Pinpoint the cell where the given text exists, returning its [X, Y] midpoint coordinate. 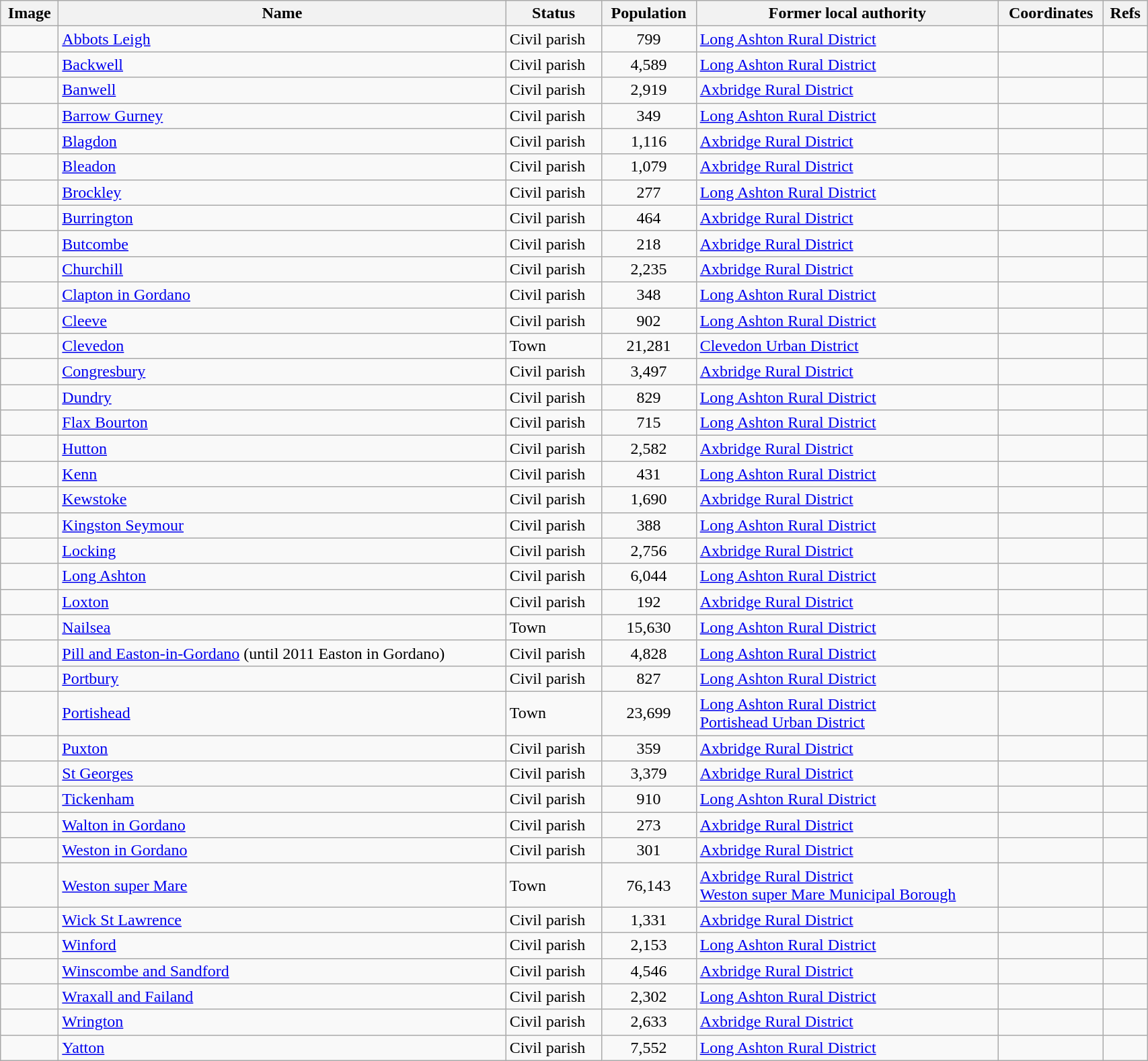
Portbury [282, 678]
1,690 [648, 500]
910 [648, 799]
Coordinates [1050, 13]
7,552 [648, 1048]
Kewstoke [282, 500]
6,044 [648, 576]
Walton in Gordano [282, 825]
21,281 [648, 346]
4,828 [648, 653]
Long Ashton Rural DistrictPortishead Urban District [847, 713]
192 [648, 602]
349 [648, 116]
Kingston Seymour [282, 525]
3,379 [648, 774]
301 [648, 851]
431 [648, 474]
Loxton [282, 602]
464 [648, 218]
Backwell [282, 65]
2,153 [648, 945]
Axbridge Rural DistrictWeston super Mare Municipal Borough [847, 885]
Barrow Gurney [282, 116]
Congresbury [282, 372]
Weston in Gordano [282, 851]
218 [648, 243]
Blagdon [282, 141]
2,756 [648, 551]
Burrington [282, 218]
Status [553, 13]
Abbots Leigh [282, 39]
902 [648, 321]
Long Ashton [282, 576]
Hutton [282, 448]
Locking [282, 551]
Bleadon [282, 167]
Wrington [282, 1022]
23,699 [648, 713]
15,630 [648, 627]
1,331 [648, 920]
Clapton in Gordano [282, 294]
Population [648, 13]
Brockley [282, 192]
348 [648, 294]
827 [648, 678]
4,589 [648, 65]
Name [282, 13]
2,235 [648, 269]
799 [648, 39]
388 [648, 525]
Yatton [282, 1048]
829 [648, 397]
Refs [1126, 13]
Banwell [282, 90]
76,143 [648, 885]
Wraxall and Failand [282, 996]
4,546 [648, 971]
Clevedon Urban District [847, 346]
Nailsea [282, 627]
715 [648, 423]
Puxton [282, 748]
277 [648, 192]
Tickenham [282, 799]
Churchill [282, 269]
Image [30, 13]
Wick St Lawrence [282, 920]
Kenn [282, 474]
Dundry [282, 397]
2,633 [648, 1022]
Butcombe [282, 243]
2,302 [648, 996]
St Georges [282, 774]
Winscombe and Sandford [282, 971]
Weston super Mare [282, 885]
Cleeve [282, 321]
Winford [282, 945]
3,497 [648, 372]
Portishead [282, 713]
2,582 [648, 448]
Former local authority [847, 13]
359 [648, 748]
Flax Bourton [282, 423]
1,116 [648, 141]
1,079 [648, 167]
Pill and Easton-in-Gordano (until 2011 Easton in Gordano) [282, 653]
2,919 [648, 90]
273 [648, 825]
Clevedon [282, 346]
